Pinpoint the cell where the given text exists, returning its [X, Y] midpoint coordinate. 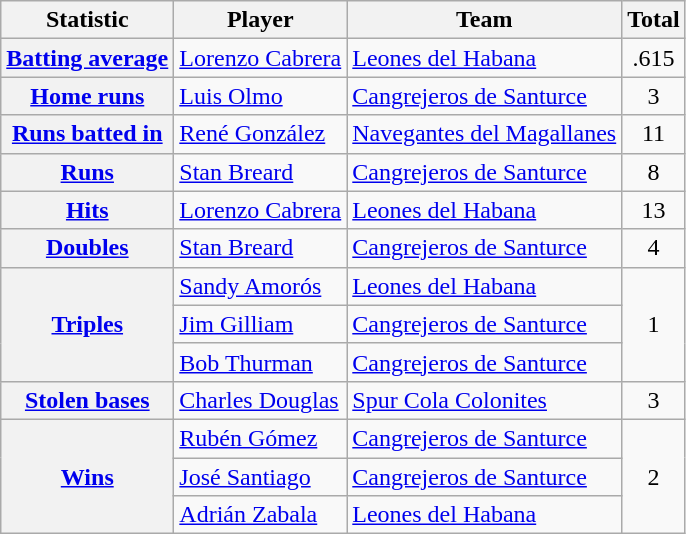
Triples [88, 324]
2 [654, 476]
Team [484, 20]
13 [654, 210]
Jim Gilliam [260, 324]
Stolen bases [88, 400]
Player [260, 20]
Home runs [88, 96]
Wins [88, 476]
Runs batted in [88, 134]
José Santiago [260, 477]
Doubles [88, 248]
Spur Cola Colonites [484, 400]
Statistic [88, 20]
Luis Olmo [260, 96]
Hits [88, 210]
1 [654, 324]
.615 [654, 58]
Batting average [88, 58]
11 [654, 134]
Adrián Zabala [260, 515]
Total [654, 20]
4 [654, 248]
Navegantes del Magallanes [484, 134]
Sandy Amorós [260, 286]
Rubén Gómez [260, 438]
René González [260, 134]
Bob Thurman [260, 362]
Runs [88, 172]
8 [654, 172]
Charles Douglas [260, 400]
